Capture the cell that displays the provided text and extract its [X, Y] central coordinate. 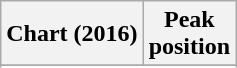
Chart (2016) [72, 34]
Peak position [189, 34]
